Determine the (x, y) coordinate at the center of the cell enclosing the given text.  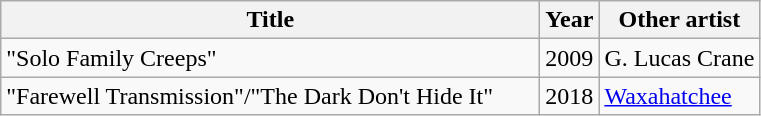
G. Lucas Crane (680, 58)
2009 (570, 58)
"Farewell Transmission"/"The Dark Don't Hide It" (270, 96)
"Solo Family Creeps" (270, 58)
2018 (570, 96)
Other artist (680, 20)
Year (570, 20)
Waxahatchee (680, 96)
Title (270, 20)
